Extract the (X, Y) coordinate from the center of the cell holding the provided text.  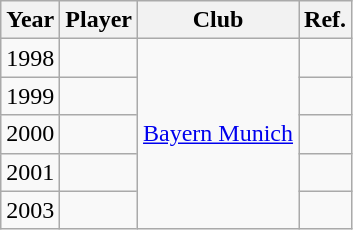
2003 (30, 210)
1998 (30, 58)
Year (30, 20)
Bayern Munich (218, 134)
Club (218, 20)
Player (99, 20)
2001 (30, 172)
1999 (30, 96)
Ref. (326, 20)
2000 (30, 134)
